Scan for the cell matching the given text and deliver its [x, y] coordinate at center. 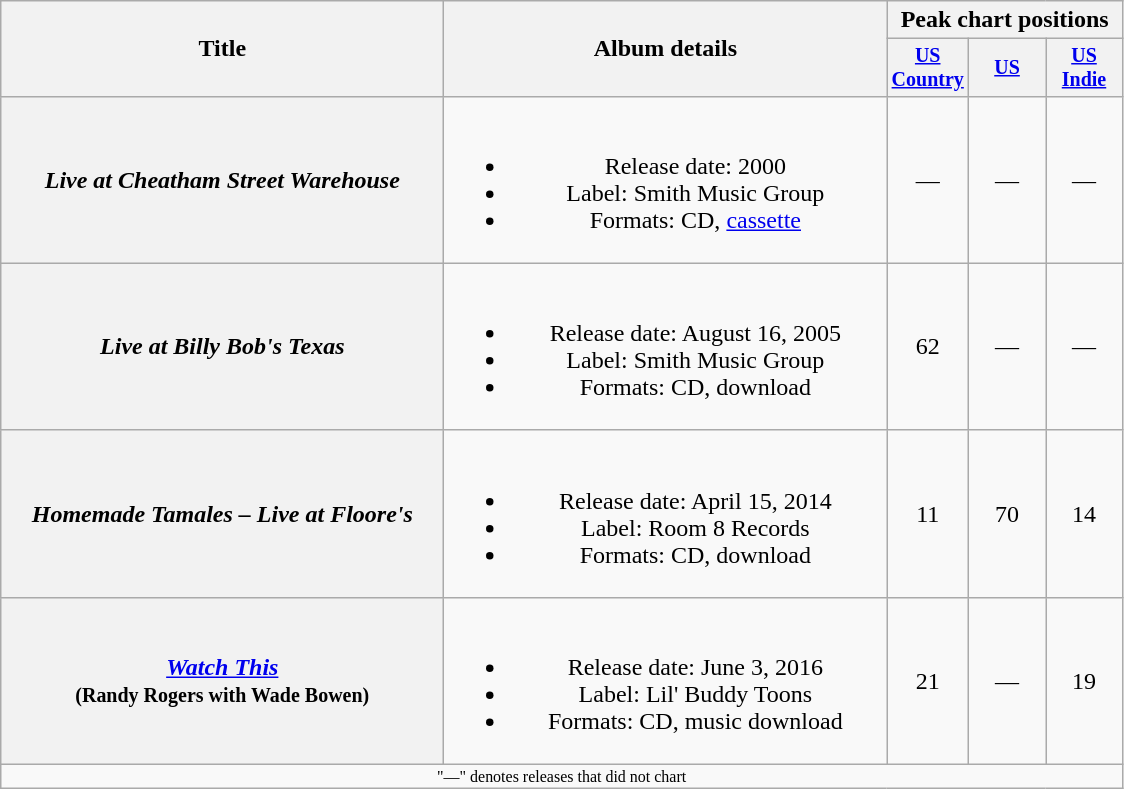
Live at Cheatham Street Warehouse [222, 180]
Homemade Tamales – Live at Floore's [222, 514]
62 [928, 346]
11 [928, 514]
Album details [666, 49]
Release date: June 3, 2016Label: Lil' Buddy ToonsFormats: CD, music download [666, 680]
Release date: August 16, 2005Label: Smith Music GroupFormats: CD, download [666, 346]
21 [928, 680]
US [1008, 68]
19 [1084, 680]
US Country [928, 68]
US Indie [1084, 68]
14 [1084, 514]
"—" denotes releases that did not chart [562, 777]
Watch This(Randy Rogers with Wade Bowen) [222, 680]
70 [1008, 514]
Release date: April 15, 2014Label: Room 8 RecordsFormats: CD, download [666, 514]
Live at Billy Bob's Texas [222, 346]
Release date: 2000Label: Smith Music GroupFormats: CD, cassette [666, 180]
Peak chart positions [1005, 20]
Title [222, 49]
